For the text-containing cell, return its midpoint in [X, Y] coordinate format. 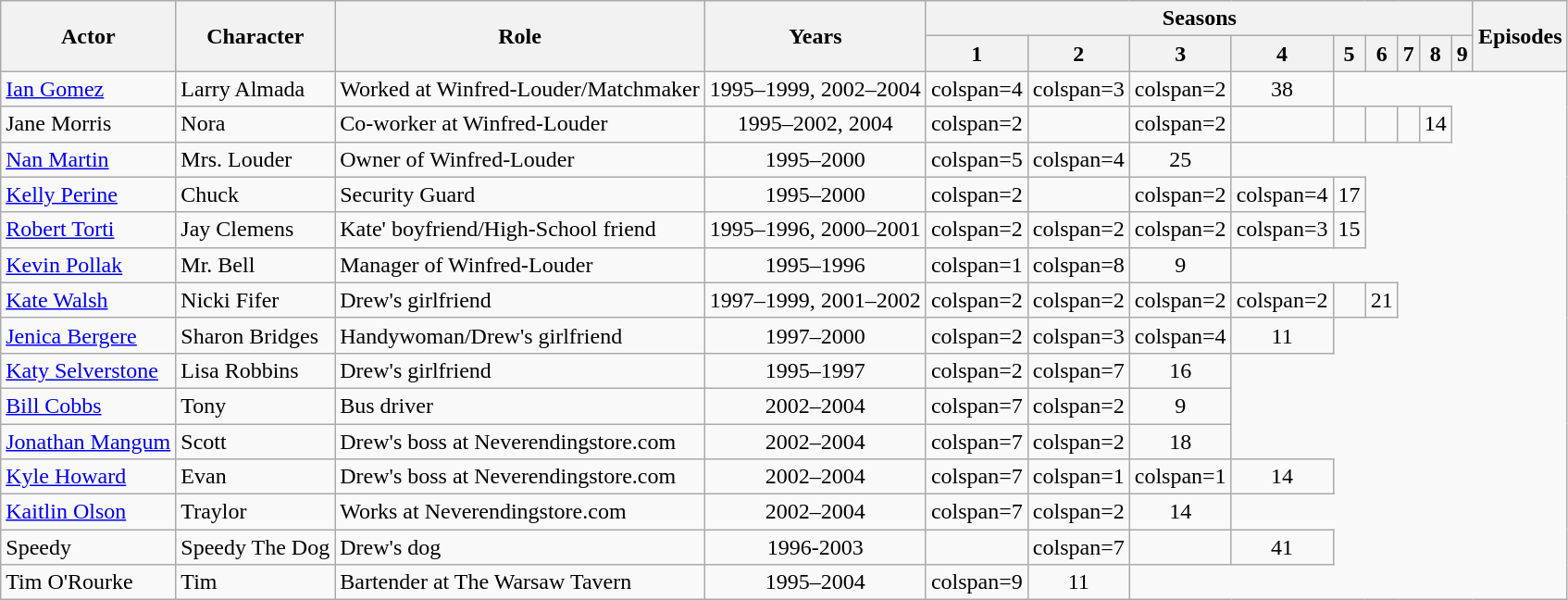
Co-worker at Winfred-Louder [520, 124]
Traylor [255, 512]
colspan=8 [1078, 265]
25 [1180, 159]
Larry Almada [255, 89]
2 [1078, 54]
Years [815, 36]
16 [1180, 370]
21 [1381, 300]
17 [1350, 194]
1995–1996, 2000–2001 [815, 230]
Mr. Bell [255, 265]
Kate Walsh [89, 300]
1 [977, 54]
Scott [255, 442]
Tim [255, 582]
Chuck [255, 194]
Nora [255, 124]
Drew's dog [520, 547]
18 [1180, 442]
Speedy The Dog [255, 547]
Kyle Howard [89, 477]
Jenica Bergere [89, 335]
Bartender at The Warsaw Tavern [520, 582]
Bus driver [520, 406]
Evan [255, 477]
Nicki Fifer [255, 300]
Tim O'Rourke [89, 582]
15 [1350, 230]
Kevin Pollak [89, 265]
Kelly Perine [89, 194]
Kate' boyfriend/High-School friend [520, 230]
1995–1996 [815, 265]
Works at Neverendingstore.com [520, 512]
Mrs. Louder [255, 159]
Security Guard [520, 194]
1995–1999, 2002–2004 [815, 89]
Actor [89, 36]
Katy Selverstone [89, 370]
Sharon Bridges [255, 335]
1995–2002, 2004 [815, 124]
Owner of Winfred-Louder [520, 159]
Character [255, 36]
6 [1381, 54]
colspan=5 [977, 159]
colspan=9 [977, 582]
1997–1999, 2001–2002 [815, 300]
41 [1282, 547]
Episodes [1520, 36]
Manager of Winfred-Louder [520, 265]
Ian Gomez [89, 89]
Kaitlin Olson [89, 512]
Robert Torti [89, 230]
Lisa Robbins [255, 370]
Jonathan Mangum [89, 442]
7 [1409, 54]
3 [1180, 54]
Role [520, 36]
8 [1435, 54]
Worked at Winfred-Louder/Matchmaker [520, 89]
5 [1350, 54]
Bill Cobbs [89, 406]
1997–2000 [815, 335]
4 [1282, 54]
1995–1997 [815, 370]
1996-2003 [815, 547]
Nan Martin [89, 159]
Seasons [1200, 19]
Jane Morris [89, 124]
1995–2004 [815, 582]
38 [1282, 89]
Speedy [89, 547]
Handywoman/Drew's girlfriend [520, 335]
Jay Clemens [255, 230]
Tony [255, 406]
